Locate the cell with the specified text and output its (X, Y) center coordinate. 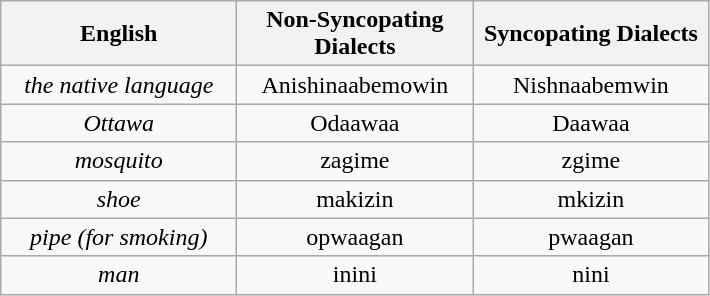
Anishinaabemowin (355, 85)
Non-Syncopating Dialects (355, 34)
the native language (119, 85)
mosquito (119, 161)
makizin (355, 199)
mkizin (591, 199)
nini (591, 275)
shoe (119, 199)
inini (355, 275)
pwaagan (591, 237)
Nishnaabemwin (591, 85)
Syncopating Dialects (591, 34)
pipe (for smoking) (119, 237)
man (119, 275)
English (119, 34)
Daawaa (591, 123)
zgime (591, 161)
Ottawa (119, 123)
Odaawaa (355, 123)
zagime (355, 161)
opwaagan (355, 237)
